Extract the [x, y] coordinate from the center of the cell holding the provided text.  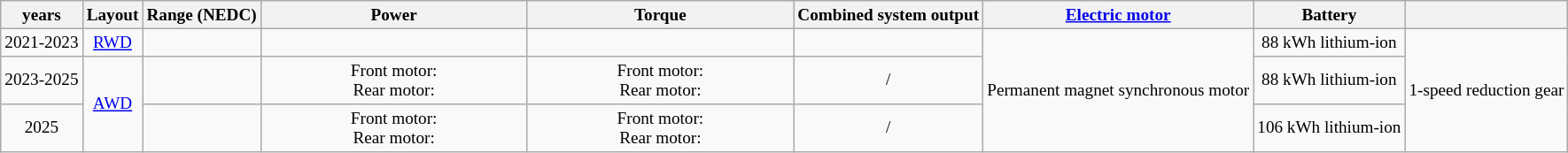
106 kWh lithium-ion [1329, 128]
Layout [113, 15]
Battery [1329, 15]
years [42, 15]
RWD [113, 42]
AWD [113, 104]
2025 [42, 128]
Electric motor [1118, 15]
Combined system output [889, 15]
Range (NEDC) [202, 15]
Torque [661, 15]
Permanent magnet synchronous motor [1118, 90]
2023-2025 [42, 80]
Power [393, 15]
2021-2023 [42, 42]
1-speed reduction gear [1486, 90]
